For the text-containing cell, return its midpoint in (x, y) coordinate format. 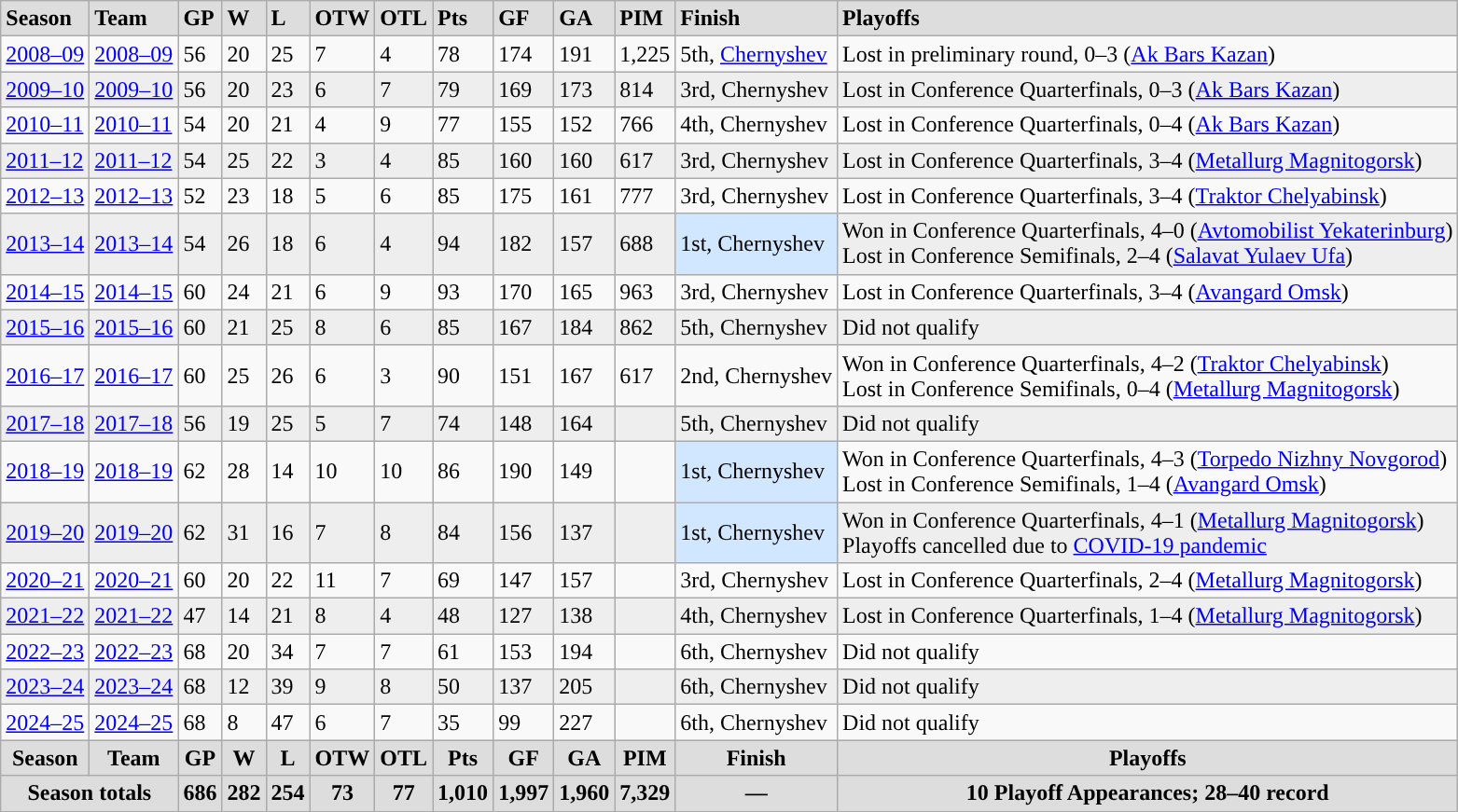
151 (524, 375)
48 (463, 616)
227 (584, 723)
11 (342, 581)
175 (524, 196)
Lost in Conference Quarterfinals, 0–4 (Ak Bars Kazan) (1147, 125)
1,010 (463, 793)
Won in Conference Quarterfinals, 4–0 (Avtomobilist Yekaterinburg)Lost in Conference Semifinals, 2–4 (Salavat Yulaev Ufa) (1147, 244)
152 (584, 125)
39 (287, 687)
Lost in Conference Quarterfinals, 1–4 (Metallurg Magnitogorsk) (1147, 616)
28 (244, 472)
69 (463, 581)
Lost in Conference Quarterfinals, 3–4 (Avangard Omsk) (1147, 292)
— (757, 793)
10 Playoff Appearances; 28–40 record (1147, 793)
35 (463, 723)
19 (244, 423)
1,960 (584, 793)
73 (342, 793)
74 (463, 423)
1,225 (646, 54)
184 (584, 327)
Lost in Conference Quarterfinals, 3–4 (Traktor Chelyabinsk) (1147, 196)
Lost in preliminary round, 0–3 (Ak Bars Kazan) (1147, 54)
78 (463, 54)
156 (524, 531)
84 (463, 531)
191 (584, 54)
52 (200, 196)
Won in Conference Quarterfinals, 4–1 (Metallurg Magnitogorsk)Playoffs cancelled due to COVID-19 pandemic (1147, 531)
766 (646, 125)
Lost in Conference Quarterfinals, 2–4 (Metallurg Magnitogorsk) (1147, 581)
99 (524, 723)
86 (463, 472)
165 (584, 292)
1,997 (524, 793)
50 (463, 687)
Lost in Conference Quarterfinals, 3–4 (Metallurg Magnitogorsk) (1147, 160)
93 (463, 292)
7,329 (646, 793)
16 (287, 531)
862 (646, 327)
Won in Conference Quarterfinals, 4–2 (Traktor Chelyabinsk)Lost in Conference Semifinals, 0–4 (Metallurg Magnitogorsk) (1147, 375)
164 (584, 423)
94 (463, 244)
31 (244, 531)
148 (524, 423)
173 (584, 89)
Won in Conference Quarterfinals, 4–3 (Torpedo Nizhny Novgorod)Lost in Conference Semifinals, 1–4 (Avangard Omsk) (1147, 472)
Season totals (90, 793)
169 (524, 89)
686 (200, 793)
Lost in Conference Quarterfinals, 0–3 (Ak Bars Kazan) (1147, 89)
79 (463, 89)
12 (244, 687)
24 (244, 292)
814 (646, 89)
138 (584, 616)
688 (646, 244)
190 (524, 472)
34 (287, 652)
155 (524, 125)
182 (524, 244)
170 (524, 292)
149 (584, 472)
90 (463, 375)
61 (463, 652)
963 (646, 292)
254 (287, 793)
205 (584, 687)
153 (524, 652)
2nd, Chernyshev (757, 375)
777 (646, 196)
194 (584, 652)
127 (524, 616)
147 (524, 581)
161 (584, 196)
282 (244, 793)
174 (524, 54)
